Search for the cell housing the specified text and yield its [X, Y] center coordinate. 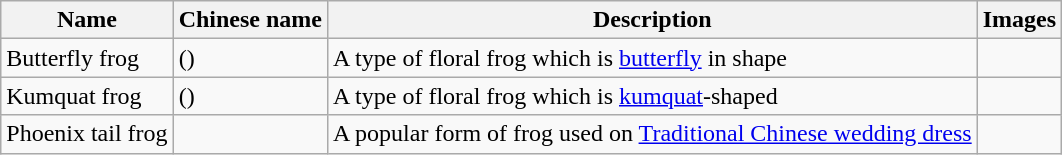
Phoenix tail frog [87, 134]
Butterfly frog [87, 58]
Kumquat frog [87, 96]
Description [653, 20]
Name [87, 20]
Chinese name [250, 20]
A type of floral frog which is butterfly in shape [653, 58]
Images [1019, 20]
A popular form of frog used on Traditional Chinese wedding dress [653, 134]
A type of floral frog which is kumquat-shaped [653, 96]
